Return (x, y) of the center of cell containing provided text 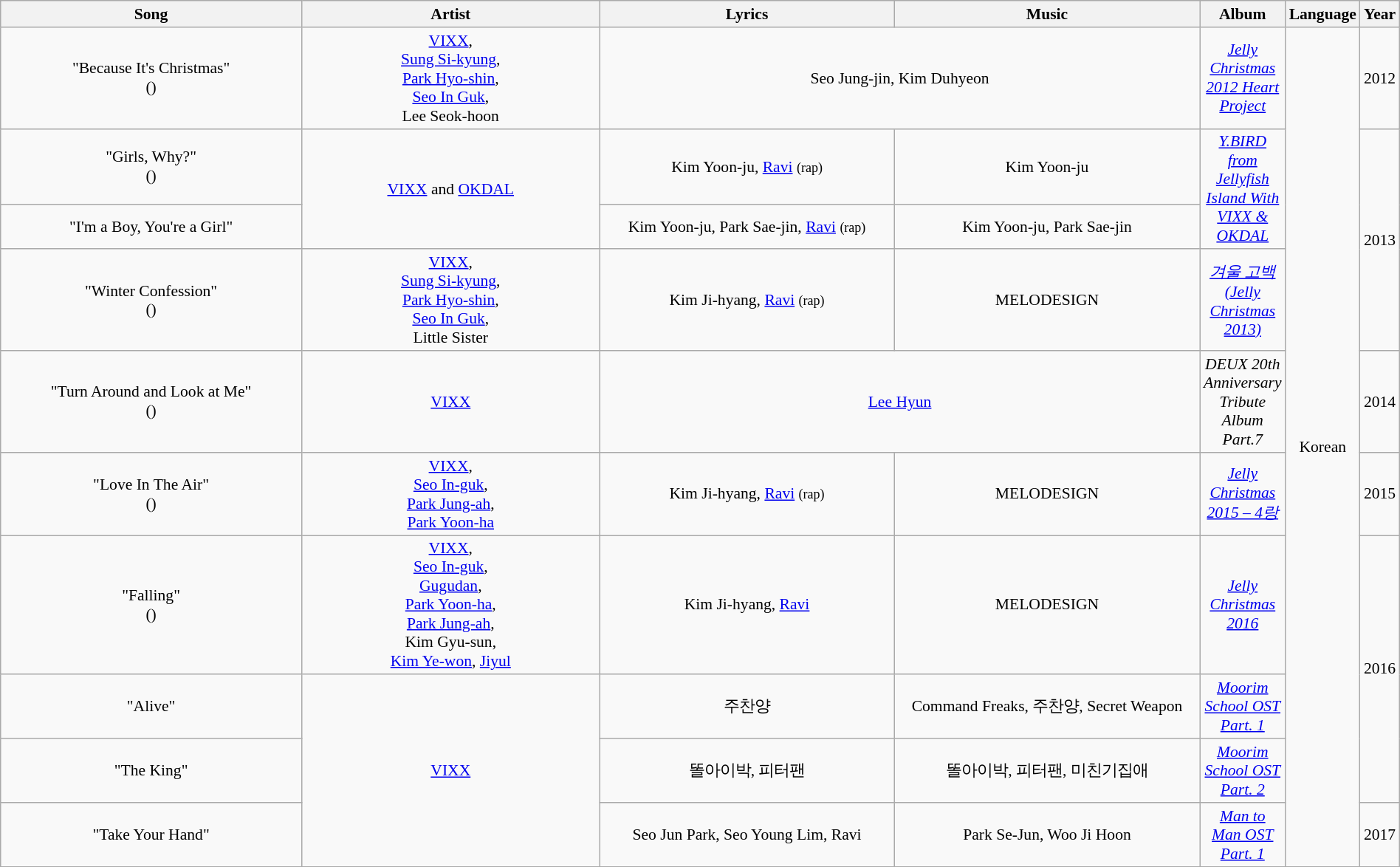
2013 (1379, 239)
Kim Yoon-ju (1047, 167)
Year (1379, 14)
2014 (1379, 402)
Jelly Christmas 2016 (1243, 604)
2012 (1379, 78)
Kim Yoon-ju, Park Sae-jin (1047, 227)
Music (1047, 14)
Album (1243, 14)
Kim Ji-hyang, Ravi (747, 604)
Jelly Christmas 2015 – 4랑 (1243, 493)
Command Freaks, 주찬양, Secret Weapon (1047, 706)
겨울 고백 (Jelly Christmas 2013) (1243, 300)
Moorim School OST Part. 1 (1243, 706)
VIXX, Sung Si-kyung, Park Hyo-shin, Seo In Guk, Little Sister (450, 300)
2017 (1379, 835)
VIXX, Seo In-guk, Park Jung-ah, Park Yoon-ha (450, 493)
똘아이박, 피터팬 (747, 771)
"Falling"() (151, 604)
Seo Jun Park, Seo Young Lim, Ravi (747, 835)
Korean (1323, 446)
VIXX and OKDAL (450, 189)
"Girls, Why?"() (151, 167)
"Alive" (151, 706)
Moorim School OST Part. 2 (1243, 771)
똘아이박, 피터팬, 미친기집애 (1047, 771)
2016 (1379, 668)
Kim Yoon-ju, Park Sae-jin, Ravi (rap) (747, 227)
Lee Hyun (899, 402)
Seo Jung-jin, Kim Duhyeon (899, 78)
"I'm a Boy, You're a Girl" (151, 227)
2015 (1379, 493)
Jelly Christmas 2012 Heart Project (1243, 78)
Y.BIRD from Jellyfish Island With VIXX & OKDAL (1243, 189)
"Turn Around and Look at Me"() (151, 402)
"Because It's Christmas"() (151, 78)
Song (151, 14)
Man to Man OST Part. 1 (1243, 835)
Lyrics (747, 14)
VIXX, Sung Si-kyung, Park Hyo-shin, Seo In Guk, Lee Seok-hoon (450, 78)
Artist (450, 14)
"Winter Confession"() (151, 300)
VIXX, Seo In-guk,Gugudan, Park Yoon-ha, Park Jung-ah, Kim Gyu-sun, Kim Ye-won, Jiyul (450, 604)
Kim Yoon-ju, Ravi (rap) (747, 167)
Park Se-Jun, Woo Ji Hoon (1047, 835)
"Take Your Hand" (151, 835)
DEUX 20th Anniversary Tribute Album Part.7 (1243, 402)
Language (1323, 14)
"The King" (151, 771)
주찬양 (747, 706)
"Love In The Air"() (151, 493)
